Locate the cell with the specified text and output its [X, Y] center coordinate. 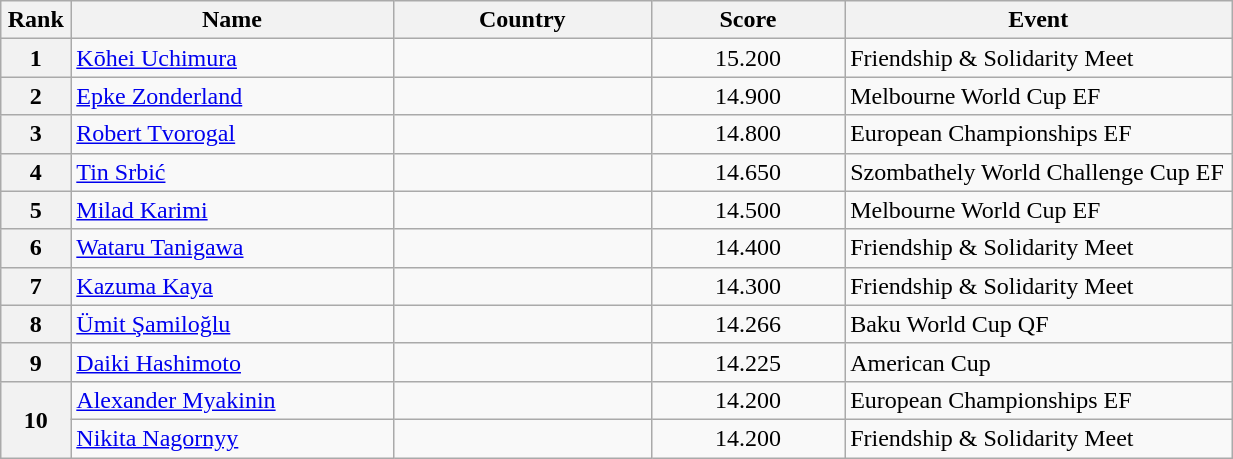
Szombathely World Challenge Cup EF [1038, 172]
14.400 [748, 248]
Baku World Cup QF [1038, 324]
9 [36, 362]
American Cup [1038, 362]
3 [36, 134]
14.225 [748, 362]
Alexander Myakinin [232, 400]
2 [36, 96]
8 [36, 324]
Nikita Nagornyy [232, 438]
Daiki Hashimoto [232, 362]
Rank [36, 20]
14.900 [748, 96]
14.266 [748, 324]
Score [748, 20]
1 [36, 58]
10 [36, 419]
4 [36, 172]
Ümit Şamiloğlu [232, 324]
14.500 [748, 210]
Tin Srbić [232, 172]
14.650 [748, 172]
15.200 [748, 58]
Kazuma Kaya [232, 286]
Event [1038, 20]
Milad Karimi [232, 210]
14.800 [748, 134]
Wataru Tanigawa [232, 248]
5 [36, 210]
Name [232, 20]
14.300 [748, 286]
Robert Tvorogal [232, 134]
6 [36, 248]
Kōhei Uchimura [232, 58]
7 [36, 286]
Epke Zonderland [232, 96]
Country [522, 20]
